Detect which cell encompasses the target text, then output its (x, y) center coordinate. 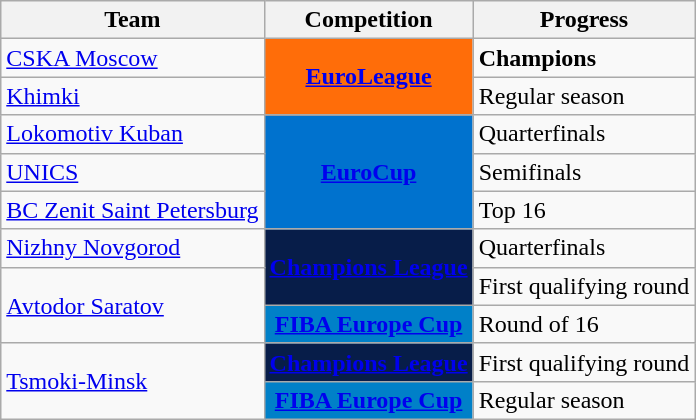
Competition (368, 20)
Round of 16 (584, 324)
Tsmoki-Minsk (132, 381)
Team (132, 20)
EuroLeague (368, 77)
Avtodor Saratov (132, 305)
CSKA Moscow (132, 58)
Lokomotiv Kuban (132, 134)
Nizhny Novgorod (132, 248)
Progress (584, 20)
Top 16 (584, 210)
Semifinals (584, 172)
BC Zenit Saint Petersburg (132, 210)
EuroCup (368, 172)
Khimki (132, 96)
UNICS (132, 172)
Champions (584, 58)
